Capture the cell that displays the provided text and extract its (x, y) central coordinate. 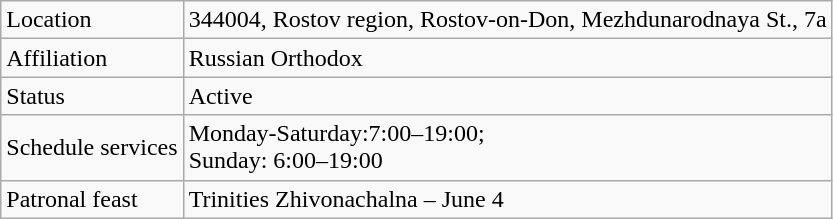
Affiliation (92, 58)
Trinities Zhivonachalna – June 4 (508, 199)
Schedule services (92, 148)
344004, Rostov region, Rostov-on-Don, Mezhdunarodnaya St., 7a (508, 20)
Location (92, 20)
Status (92, 96)
Patronal feast (92, 199)
Monday-Saturday:7:00–19:00;Sunday: 6:00–19:00 (508, 148)
Active (508, 96)
Russian Orthodox (508, 58)
